Determine the (X, Y) coordinate at the center of the cell enclosing the given text.  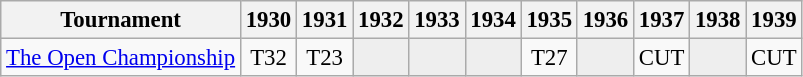
1932 (381, 20)
1931 (325, 20)
1936 (605, 20)
1930 (268, 20)
T27 (549, 58)
T23 (325, 58)
1933 (437, 20)
T32 (268, 58)
1939 (774, 20)
Tournament (121, 20)
1938 (718, 20)
1934 (493, 20)
1937 (661, 20)
1935 (549, 20)
The Open Championship (121, 58)
